From the cell containing the given text, extract its center point as (X, Y) coordinate. 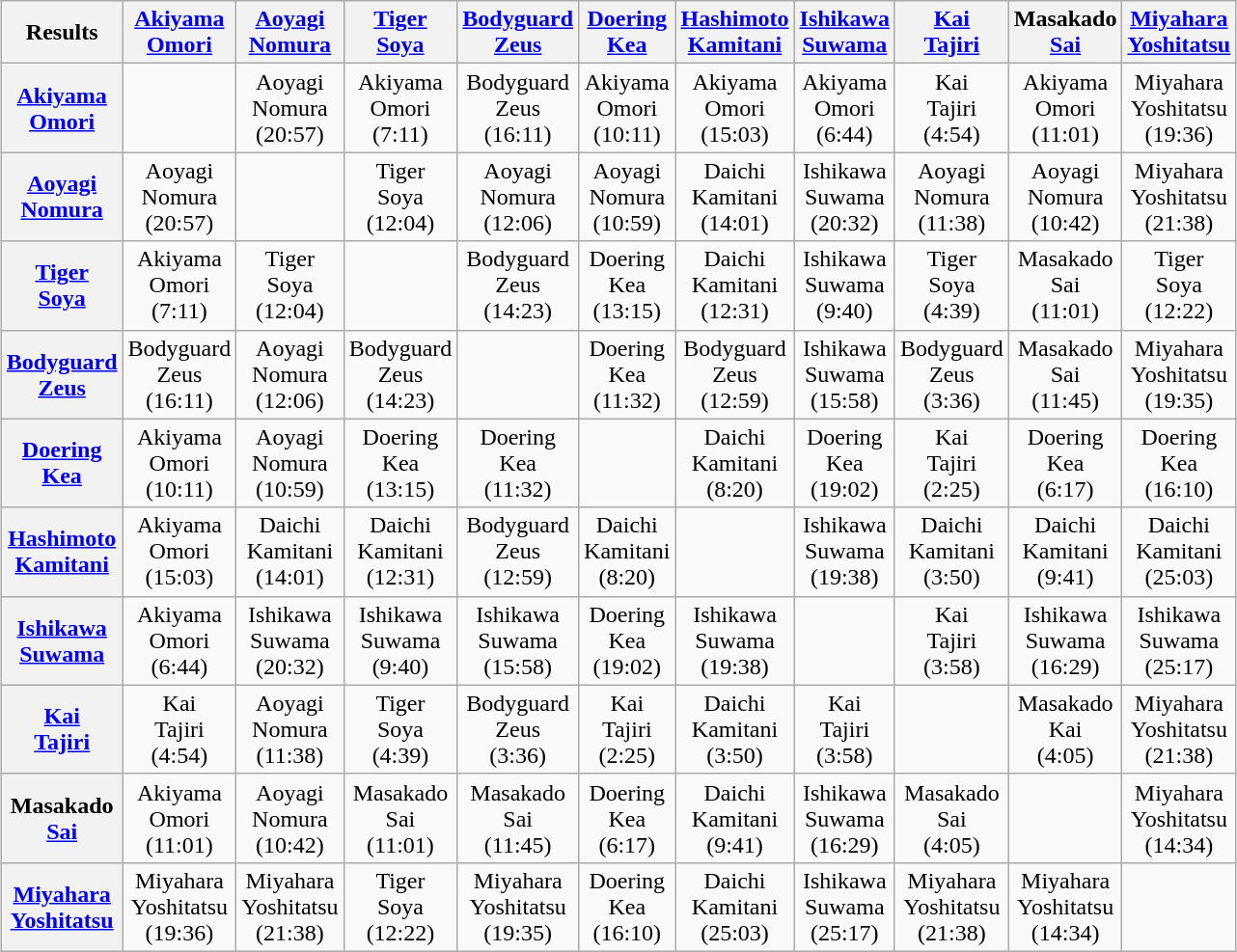
Results (62, 33)
MasakadoSai(4:05) (951, 818)
MasakadoKai(4:05) (1065, 729)
